Locate the cell with the specified text and output its (X, Y) center coordinate. 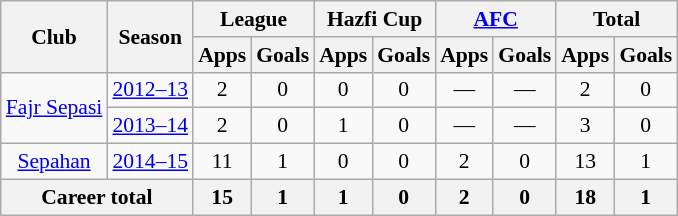
Hazfi Cup (374, 19)
AFC (496, 19)
13 (585, 162)
Sepahan (54, 162)
3 (585, 126)
Club (54, 36)
Fajr Sepasi (54, 108)
League (254, 19)
11 (222, 162)
2012–13 (150, 90)
2013–14 (150, 126)
2014–15 (150, 162)
Total (616, 19)
Career total (97, 197)
15 (222, 197)
18 (585, 197)
Season (150, 36)
